For the text-containing cell, return its midpoint in [x, y] coordinate format. 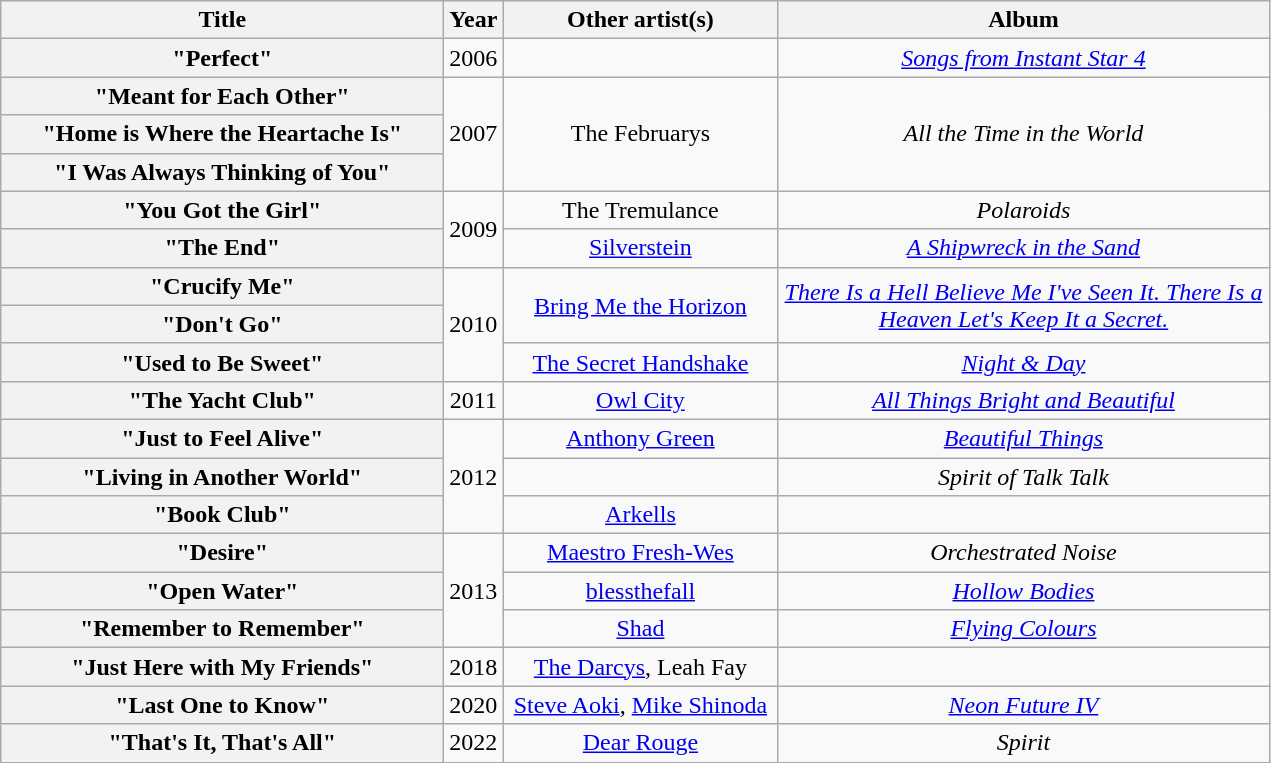
2012 [474, 476]
Anthony Green [640, 438]
"Perfect" [222, 58]
2006 [474, 58]
Title [222, 20]
"Remember to Remember" [222, 629]
"You Got the Girl" [222, 210]
2009 [474, 229]
The Tremulance [640, 210]
2010 [474, 324]
Album [1024, 20]
"Crucify Me" [222, 286]
2020 [474, 705]
"Don't Go" [222, 324]
Owl City [640, 400]
"Just to Feel Alive" [222, 438]
Orchestrated Noise [1024, 553]
"Home is Where the Heartache Is" [222, 134]
2011 [474, 400]
"Book Club" [222, 515]
2013 [474, 591]
blessthefall [640, 591]
"The Yacht Club" [222, 400]
"Used to Be Sweet" [222, 362]
Hollow Bodies [1024, 591]
"That's It, That's All" [222, 743]
"Desire" [222, 553]
There Is a Hell Believe Me I've Seen It. There Is a Heaven Let's Keep It a Secret. [1024, 305]
"Just Here with My Friends" [222, 667]
A Shipwreck in the Sand [1024, 248]
"Last One to Know" [222, 705]
Beautiful Things [1024, 438]
Maestro Fresh-Wes [640, 553]
Spirit of Talk Talk [1024, 477]
The Februarys [640, 134]
"Living in Another World" [222, 477]
Dear Rouge [640, 743]
All Things Bright and Beautiful [1024, 400]
2018 [474, 667]
Spirit [1024, 743]
"Meant for Each Other" [222, 96]
Steve Aoki, Mike Shinoda [640, 705]
All the Time in the World [1024, 134]
Neon Future IV [1024, 705]
Arkells [640, 515]
Songs from Instant Star 4 [1024, 58]
Night & Day [1024, 362]
The Darcys, Leah Fay [640, 667]
Shad [640, 629]
"Open Water" [222, 591]
"I Was Always Thinking of You" [222, 172]
2022 [474, 743]
Flying Colours [1024, 629]
"The End" [222, 248]
2007 [474, 134]
Other artist(s) [640, 20]
Polaroids [1024, 210]
Year [474, 20]
Bring Me the Horizon [640, 305]
The Secret Handshake [640, 362]
Silverstein [640, 248]
